From the cell containing the given text, extract its center point as [X, Y] coordinate. 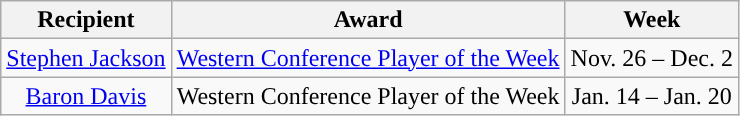
Baron Davis [86, 96]
Stephen Jackson [86, 58]
Week [652, 20]
Nov. 26 – Dec. 2 [652, 58]
Jan. 14 – Jan. 20 [652, 96]
Award [368, 20]
Recipient [86, 20]
